Return the (x, y) coordinate for the center point of the cell that contains the specified text.  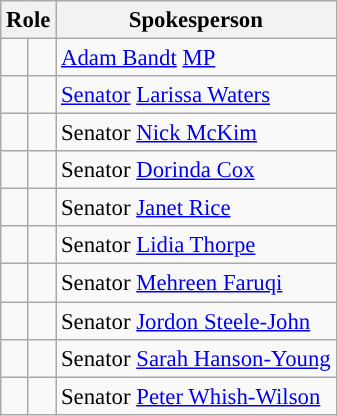
Adam Bandt MP (196, 58)
Senator Mehreen Faruqi (196, 283)
Senator Dorinda Cox (196, 170)
Senator Lidia Thorpe (196, 245)
Senator Janet Rice (196, 208)
Senator Peter Whish-Wilson (196, 396)
Spokesperson (196, 20)
Senator Jordon Steele-John (196, 321)
Senator Nick McKim (196, 133)
Role (28, 20)
Senator Larissa Waters (196, 95)
Senator Sarah Hanson-Young (196, 358)
